Detect which cell encompasses the target text, then output its (X, Y) center coordinate. 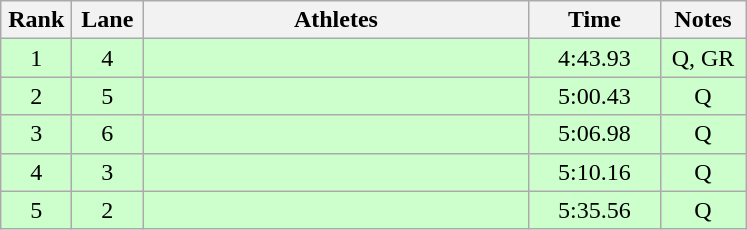
Rank (36, 20)
Q, GR (703, 58)
5:35.56 (594, 210)
5:00.43 (594, 96)
5:06.98 (594, 134)
Lane (108, 20)
Notes (703, 20)
Athletes (336, 20)
6 (108, 134)
5:10.16 (594, 172)
1 (36, 58)
Time (594, 20)
4:43.93 (594, 58)
